From the cell containing the given text, extract its center point as [x, y] coordinate. 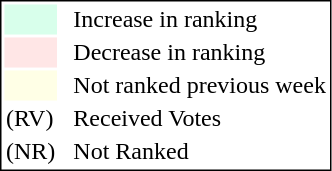
(RV) [30, 119]
Received Votes [200, 119]
Not ranked previous week [200, 85]
Decrease in ranking [200, 53]
Not Ranked [200, 151]
Increase in ranking [200, 19]
(NR) [30, 151]
